From the cell containing the given text, extract its center point as (X, Y) coordinate. 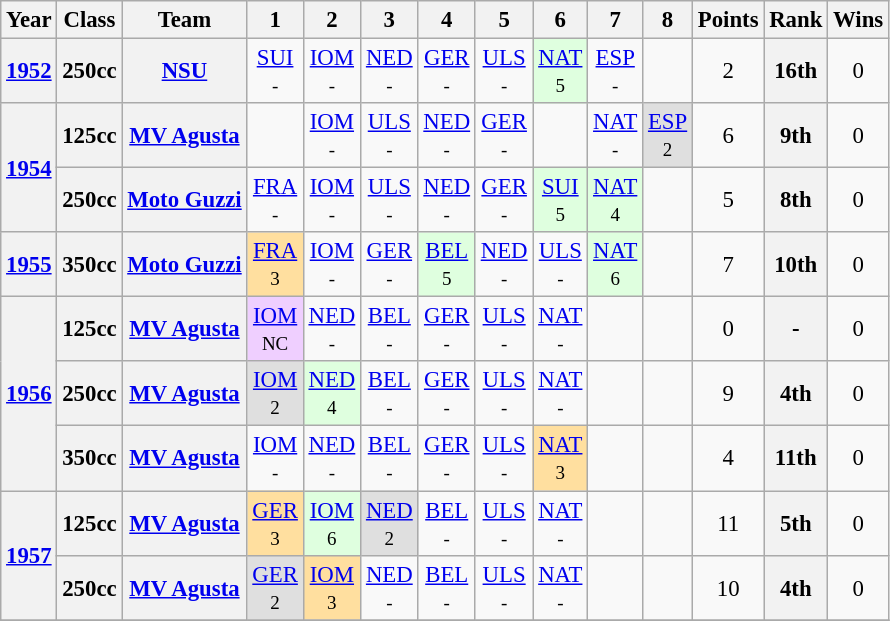
NSU (184, 72)
1954 (29, 168)
NAT3 (560, 458)
IOM6 (332, 524)
NAT5 (560, 72)
GER3 (275, 524)
IOM2 (275, 394)
NAT4 (616, 200)
5th (796, 524)
GER2 (275, 588)
ESP- (616, 72)
IOMNC (275, 330)
9 (728, 394)
1 (275, 20)
1957 (29, 556)
NED2 (390, 524)
SUI5 (560, 200)
1955 (29, 264)
NED4 (332, 394)
SUI- (275, 72)
10 (728, 588)
FRA3 (275, 264)
FRA- (275, 200)
11th (796, 458)
NAT6 (616, 264)
8 (668, 20)
11 (728, 524)
Class (90, 20)
3 (390, 20)
Year (29, 20)
ESP2 (668, 136)
Points (728, 20)
1956 (29, 394)
10th (796, 264)
BEL5 (446, 264)
Team (184, 20)
Wins (858, 20)
IOM3 (332, 588)
Rank (796, 20)
9th (796, 136)
16th (796, 72)
- (796, 330)
8th (796, 200)
1952 (29, 72)
